Provide the (X, Y) coordinate of the cell's center where the given text is located.  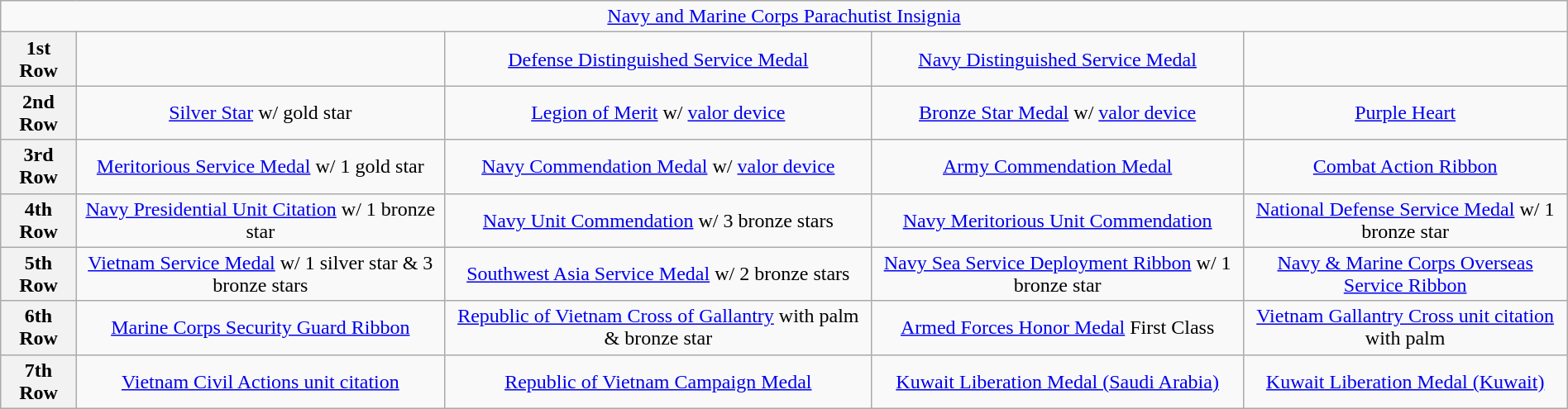
Bronze Star Medal w/ valor device (1057, 112)
Kuwait Liberation Medal (Kuwait) (1405, 382)
Silver Star w/ gold star (260, 112)
7th Row (38, 382)
Combat Action Ribbon (1405, 167)
Navy Unit Commendation w/ 3 bronze stars (658, 220)
Vietnam Civil Actions unit citation (260, 382)
Defense Distinguished Service Medal (658, 59)
Navy Commendation Medal w/ valor device (658, 167)
National Defense Service Medal w/ 1 bronze star (1405, 220)
Armed Forces Honor Medal First Class (1057, 327)
2nd Row (38, 112)
3rd Row (38, 167)
5th Row (38, 274)
Navy Sea Service Deployment Ribbon w/ 1 bronze star (1057, 274)
Vietnam Service Medal w/ 1 silver star & 3 bronze stars (260, 274)
1st Row (38, 59)
4th Row (38, 220)
Purple Heart (1405, 112)
Vietnam Gallantry Cross unit citation with palm (1405, 327)
Meritorious Service Medal w/ 1 gold star (260, 167)
Marine Corps Security Guard Ribbon (260, 327)
Kuwait Liberation Medal (Saudi Arabia) (1057, 382)
Army Commendation Medal (1057, 167)
Republic of Vietnam Campaign Medal (658, 382)
Republic of Vietnam Cross of Gallantry with palm & bronze star (658, 327)
6th Row (38, 327)
Navy and Marine Corps Parachutist Insignia (784, 17)
Southwest Asia Service Medal w/ 2 bronze stars (658, 274)
Navy Presidential Unit Citation w/ 1 bronze star (260, 220)
Navy Meritorious Unit Commendation (1057, 220)
Navy & Marine Corps Overseas Service Ribbon (1405, 274)
Navy Distinguished Service Medal (1057, 59)
Legion of Merit w/ valor device (658, 112)
